For the text-containing cell, return its midpoint in [X, Y] coordinate format. 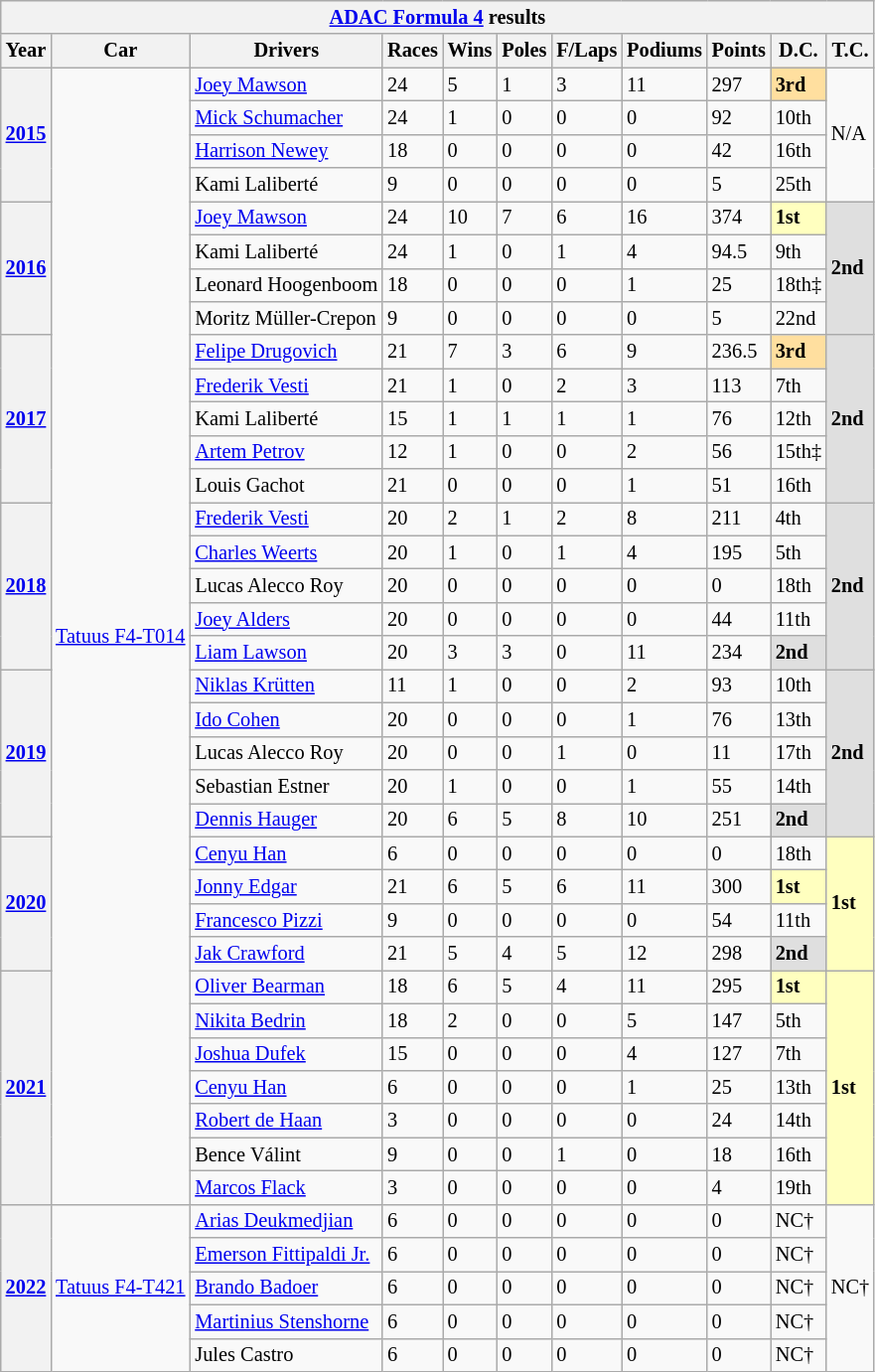
56 [739, 452]
18th‡ [799, 285]
Car [120, 51]
Jonny Edgar [286, 886]
Dennis Hauger [286, 820]
Oliver Bearman [286, 987]
Tatuus F4-T014 [120, 636]
Felipe Drugovich [286, 352]
2019 [26, 752]
Louis Gachot [286, 486]
Drivers [286, 51]
2016 [26, 268]
Liam Lawson [286, 653]
Jak Crawford [286, 954]
Joey Alders [286, 619]
300 [739, 886]
Joshua Dufek [286, 1054]
25th [799, 185]
127 [739, 1054]
Bence Válint [286, 1154]
295 [739, 987]
54 [739, 920]
Year [26, 51]
2022 [26, 1288]
298 [739, 954]
251 [739, 820]
51 [739, 486]
Sebastian Estner [286, 786]
N/A [850, 135]
Tatuus F4-T421 [120, 1288]
Nikita Bedrin [286, 1020]
Poles [524, 51]
19th [799, 1187]
Leonard Hoogenboom [286, 285]
9th [799, 251]
195 [739, 552]
D.C. [799, 51]
T.C. [850, 51]
16 [664, 218]
2018 [26, 585]
94.5 [739, 251]
Martinius Stenshorne [286, 1321]
2015 [26, 135]
Mick Schumacher [286, 117]
ADAC Formula 4 results [437, 17]
12th [799, 418]
Niklas Krütten [286, 686]
17th [799, 753]
44 [739, 619]
147 [739, 1020]
4th [799, 519]
Emerson Fittipaldi Jr. [286, 1255]
2017 [26, 418]
Arias Deukmedjian [286, 1221]
Harrison Newey [286, 151]
Jules Castro [286, 1355]
Marcos Flack [286, 1187]
55 [739, 786]
Races [413, 51]
Charles Weerts [286, 552]
236.5 [739, 352]
374 [739, 218]
Brando Badoer [286, 1288]
Artem Petrov [286, 452]
Points [739, 51]
297 [739, 84]
211 [739, 519]
15th‡ [799, 452]
22nd [799, 318]
Podiums [664, 51]
Ido Cohen [286, 719]
Moritz Müller-Crepon [286, 318]
2020 [26, 904]
Robert de Haan [286, 1121]
42 [739, 151]
93 [739, 686]
113 [739, 385]
Wins [471, 51]
2021 [26, 1087]
92 [739, 117]
Francesco Pizzi [286, 920]
F/Laps [586, 51]
234 [739, 653]
